Extract the (X, Y) coordinate from the center of the cell holding the provided text.  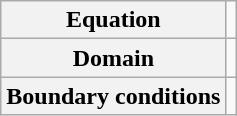
Domain (114, 58)
Equation (114, 20)
Boundary conditions (114, 96)
